Provide the [x, y] coordinate of the cell's center where the given text is located.  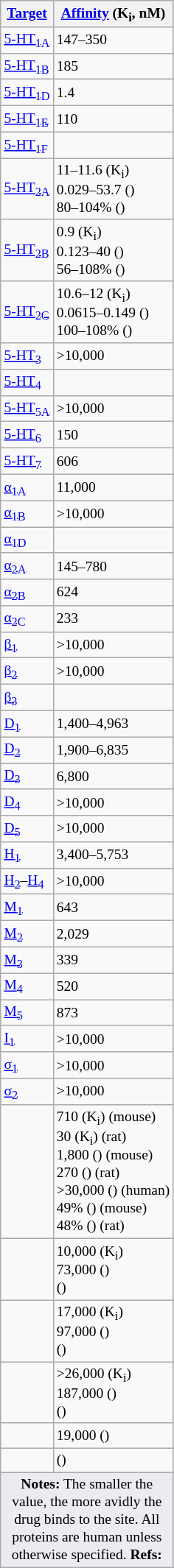
() [114, 1461]
σ2 [27, 1092]
5-HT2A [27, 189]
Target [27, 14]
150 [114, 435]
D1 [27, 724]
D3 [27, 777]
α1D [27, 540]
606 [114, 461]
5-HT5A [27, 409]
M4 [27, 986]
I1 [27, 1039]
5-HT7 [27, 461]
Notes: The smaller the value, the more avidly the drug binds to the site. All proteins are human unless otherwise specified. Refs: [87, 1519]
>26,000 (Ki)187,000 () () [114, 1393]
873 [114, 1013]
5-HT1E [27, 119]
5-HT1F [27, 145]
D2 [27, 750]
α2C [27, 619]
233 [114, 619]
β3 [27, 698]
M3 [27, 960]
19,000 () [114, 1435]
D5 [27, 829]
β2 [27, 671]
Affinity (Ki, nM) [114, 14]
M2 [27, 934]
M1 [27, 908]
145–780 [114, 566]
5-HT3 [27, 356]
185 [114, 66]
17,000 (Ki)97,000 () () [114, 1331]
D4 [27, 802]
5-HT2C [27, 312]
339 [114, 960]
3,400–5,753 [114, 855]
2,029 [114, 934]
6,800 [114, 777]
5-HT2B [27, 250]
110 [114, 119]
520 [114, 986]
α2B [27, 593]
α1B [27, 514]
5-HT1A [27, 40]
α2A [27, 566]
624 [114, 593]
M5 [27, 1013]
H2–H4 [27, 881]
5-HT4 [27, 382]
1,900–6,835 [114, 750]
11–11.6 (Ki)0.029–53.7 ()80–104% () [114, 189]
1,400–4,963 [114, 724]
11,000 [114, 487]
643 [114, 908]
1.4 [114, 93]
0.9 (Ki)0.123–40 ()56–108% () [114, 250]
α1A [27, 487]
710 (Ki) (mouse)30 (Ki) (rat)1,800 () (mouse)270 () (rat)>30,000 () (human)49% () (mouse)48% () (rat) [114, 1171]
5-HT6 [27, 435]
β1 [27, 645]
10.6–12 (Ki)0.0615–0.149 ()100–108% () [114, 312]
5-HT1D [27, 93]
147–350 [114, 40]
H1 [27, 855]
σ1 [27, 1065]
5-HT1B [27, 66]
10,000 (Ki)73,000 () () [114, 1269]
